Identify which cell holds the provided text, then report its (X, Y) central coordinate. 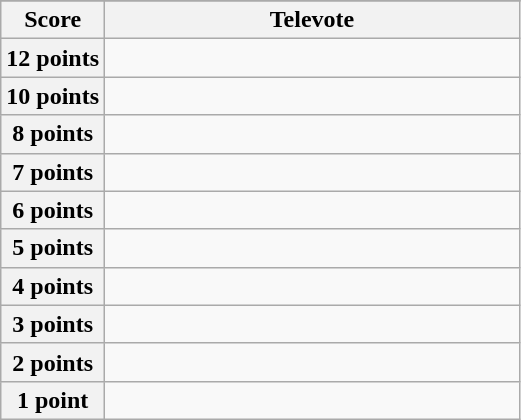
6 points (53, 210)
3 points (53, 324)
5 points (53, 248)
1 point (53, 400)
12 points (53, 58)
8 points (53, 134)
Televote (312, 20)
4 points (53, 286)
7 points (53, 172)
Score (53, 20)
10 points (53, 96)
2 points (53, 362)
